Output the (X, Y) coordinate of the center of the cell containing the given text.  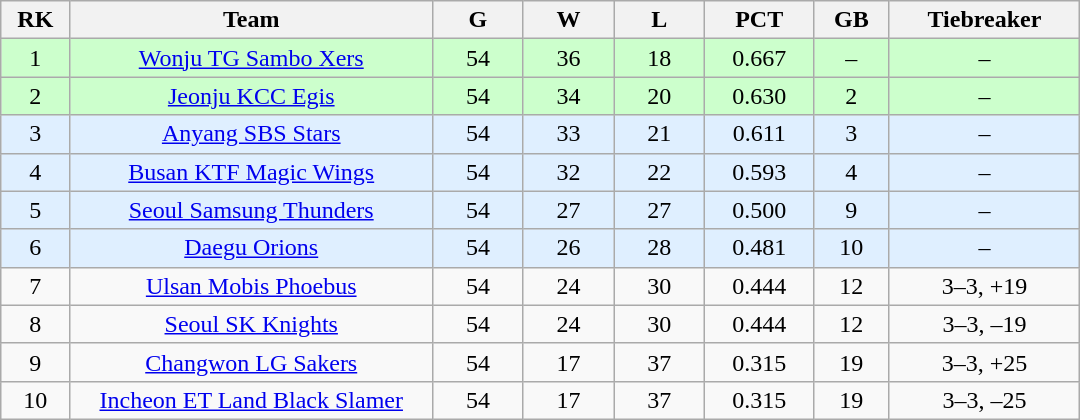
33 (568, 134)
Daegu Orions (252, 248)
0.611 (760, 134)
GB (852, 20)
21 (660, 134)
Jeonju KCC Egis (252, 96)
Ulsan Mobis Phoebus (252, 286)
20 (660, 96)
Incheon ET Land Black Slamer (252, 400)
34 (568, 96)
W (568, 20)
6 (36, 248)
3–3, –25 (984, 400)
36 (568, 58)
26 (568, 248)
Team (252, 20)
8 (36, 324)
Seoul SK Knights (252, 324)
RK (36, 20)
28 (660, 248)
1 (36, 58)
Anyang SBS Stars (252, 134)
0.630 (760, 96)
18 (660, 58)
Busan KTF Magic Wings (252, 172)
32 (568, 172)
5 (36, 210)
0.593 (760, 172)
Changwon LG Sakers (252, 362)
0.500 (760, 210)
Wonju TG Sambo Xers (252, 58)
PCT (760, 20)
G (478, 20)
3–3, –19 (984, 324)
L (660, 20)
7 (36, 286)
3–3, +25 (984, 362)
Tiebreaker (984, 20)
0.481 (760, 248)
3–3, +19 (984, 286)
22 (660, 172)
0.667 (760, 58)
Seoul Samsung Thunders (252, 210)
